Identify which cell holds the provided text, then report its [x, y] central coordinate. 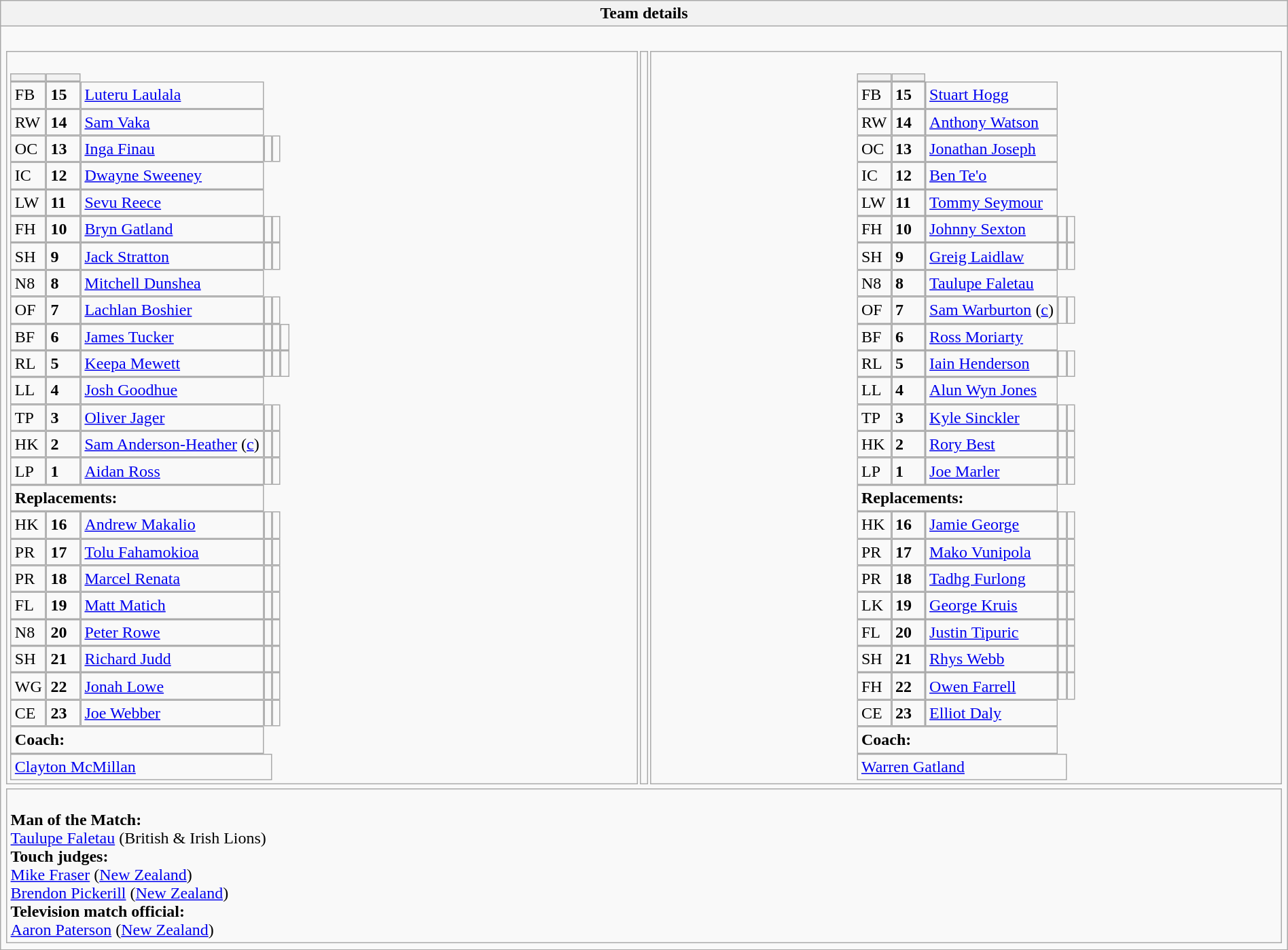
Jack Stratton [172, 257]
Clayton McMillan [141, 767]
Lachlan Boshier [172, 310]
George Kruis [992, 606]
Kyle Sinckler [992, 418]
Owen Farrell [992, 687]
Mitchell Dunshea [172, 283]
Rhys Webb [992, 659]
Tolu Fahamokioa [172, 552]
James Tucker [172, 337]
Johnny Sexton [992, 230]
Team details [644, 14]
LK [874, 606]
Warren Gatland [962, 767]
Sam Vaka [172, 122]
Keepa Mewett [172, 364]
Mako Vunipola [992, 552]
Joe Marler [992, 471]
Justin Tipuric [992, 632]
Ben Te'o [992, 176]
Anthony Watson [992, 122]
Sam Warburton (c) [992, 310]
Richard Judd [172, 659]
Stuart Hogg [992, 95]
Bryn Gatland [172, 230]
Jonah Lowe [172, 687]
Taulupe Faletau [992, 283]
Matt Matich [172, 606]
Tommy Seymour [992, 202]
WG [29, 687]
Joe Webber [172, 713]
Marcel Renata [172, 579]
Jonathan Joseph [992, 149]
Inga Finau [172, 149]
Oliver Jager [172, 418]
Sevu Reece [172, 202]
Sam Anderson-Heather (c) [172, 444]
Jamie George [992, 525]
Tadhg Furlong [992, 579]
Aidan Ross [172, 471]
Andrew Makalio [172, 525]
Elliot Daly [992, 713]
Peter Rowe [172, 632]
Josh Goodhue [172, 390]
Luteru Laulala [172, 95]
Iain Henderson [992, 364]
Alun Wyn Jones [992, 390]
Rory Best [992, 444]
Dwayne Sweeney [172, 176]
Ross Moriarty [992, 337]
Greig Laidlaw [992, 257]
